Return [x, y] of the center of cell containing provided text 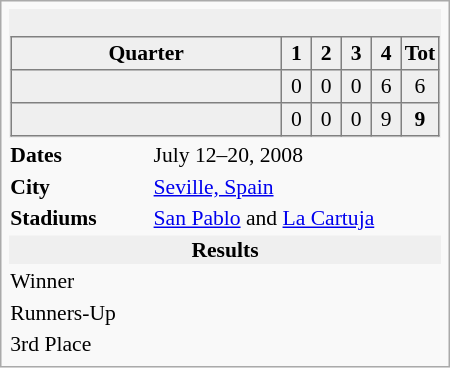
1 [296, 54]
Results [225, 249]
Dates [79, 155]
City [79, 186]
Quarter [146, 54]
July 12–20, 2008 [296, 155]
3 [356, 54]
Runners-Up [79, 312]
Stadiums [79, 218]
Quarter 1 2 3 4 Tot 0 0 0 6 6 0 0 0 9 9 [225, 74]
Tot [420, 54]
Seville, Spain [296, 186]
San Pablo and La Cartuja [296, 218]
2 [326, 54]
Winner [79, 281]
4 [386, 54]
3rd Place [79, 344]
